Return the [x, y] coordinate for the center point of the cell that contains the specified text.  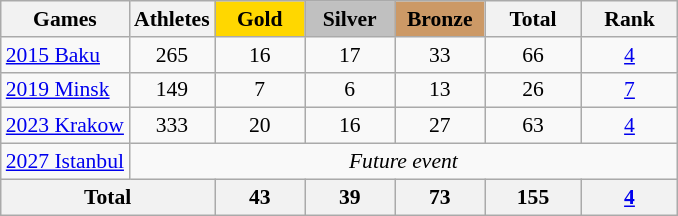
155 [534, 197]
39 [350, 197]
63 [534, 126]
265 [172, 55]
2027 Istanbul [65, 162]
2015 Baku [65, 55]
17 [350, 55]
Rank [630, 19]
20 [260, 126]
33 [440, 55]
Gold [260, 19]
Future event [404, 162]
13 [440, 90]
Bronze [440, 19]
Games [65, 19]
66 [534, 55]
Athletes [172, 19]
2019 Minsk [65, 90]
149 [172, 90]
43 [260, 197]
73 [440, 197]
2023 Krakow [65, 126]
Silver [350, 19]
27 [440, 126]
26 [534, 90]
6 [350, 90]
333 [172, 126]
